Pinpoint the cell where the given text exists, returning its (X, Y) midpoint coordinate. 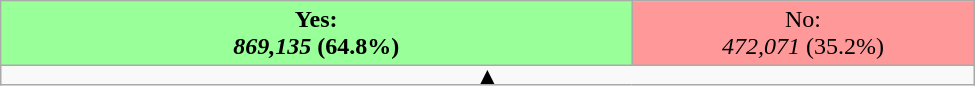
Yes: 869,135 (64.8%) (316, 34)
No: 472,071 (35.2%) (804, 34)
